Find where the given text appears and provide that cell's center as [X, Y] coordinate. 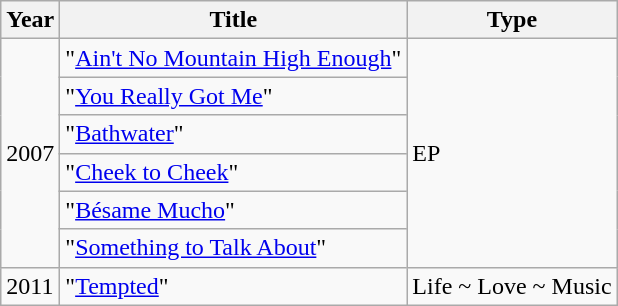
Title [234, 20]
Year [30, 20]
"Ain't No Mountain High Enough" [234, 58]
"Bathwater" [234, 134]
"Bésame Mucho" [234, 210]
Life ~ Love ~ Music [512, 286]
"Tempted" [234, 286]
Type [512, 20]
2007 [30, 153]
EP [512, 153]
"Something to Talk About" [234, 248]
2011 [30, 286]
"Cheek to Cheek" [234, 172]
"You Really Got Me" [234, 96]
